Pinpoint the cell where the given text exists, returning its (X, Y) midpoint coordinate. 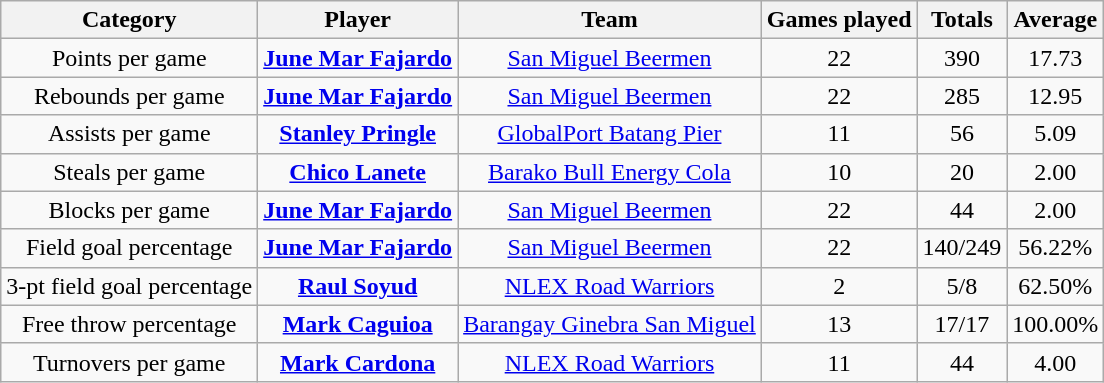
17/17 (962, 324)
5/8 (962, 286)
Games played (839, 20)
17.73 (1056, 58)
62.50% (1056, 286)
Average (1056, 20)
Team (610, 20)
Stanley Pringle (358, 134)
Rebounds per game (130, 96)
Player (358, 20)
2 (839, 286)
Mark Caguioa (358, 324)
390 (962, 58)
Assists per game (130, 134)
Chico Lanete (358, 172)
4.00 (1056, 362)
5.09 (1056, 134)
12.95 (1056, 96)
Category (130, 20)
10 (839, 172)
56.22% (1056, 248)
Blocks per game (130, 210)
Raul Soyud (358, 286)
Barako Bull Energy Cola (610, 172)
Points per game (130, 58)
3-pt field goal percentage (130, 286)
20 (962, 172)
Steals per game (130, 172)
Free throw percentage (130, 324)
285 (962, 96)
56 (962, 134)
13 (839, 324)
Turnovers per game (130, 362)
Mark Cardona (358, 362)
GlobalPort Batang Pier (610, 134)
100.00% (1056, 324)
Field goal percentage (130, 248)
Totals (962, 20)
Barangay Ginebra San Miguel (610, 324)
140/249 (962, 248)
